Output the [X, Y] coordinate of the center of the cell containing the given text.  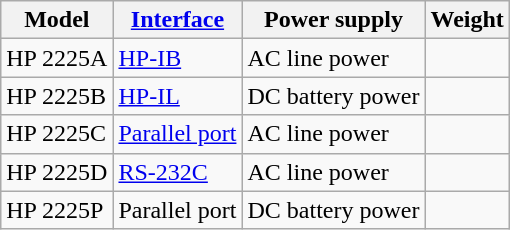
HP-IL [178, 96]
Weight [467, 20]
HP 2225D [57, 172]
HP 2225B [57, 96]
HP 2225P [57, 210]
Model [57, 20]
HP 2225C [57, 134]
Interface [178, 20]
Power supply [334, 20]
HP 2225A [57, 58]
RS-232C [178, 172]
HP-IB [178, 58]
